Scan for the cell matching the given text and deliver its (x, y) coordinate at center. 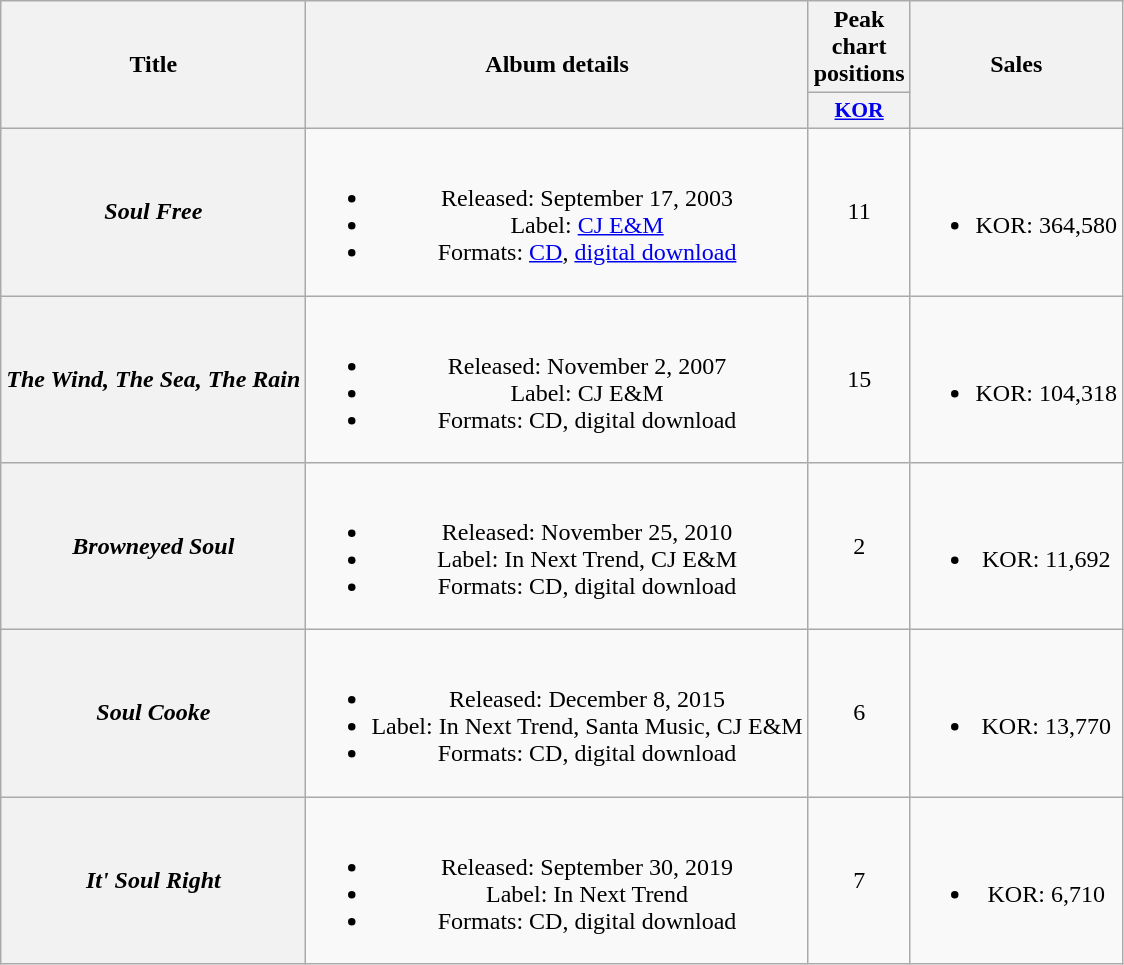
KOR: 6,710 (1016, 880)
11 (859, 212)
6 (859, 714)
KOR: 13,770 (1016, 714)
KOR: 364,580 (1016, 212)
Released: September 30, 2019Label: In Next TrendFormats: CD, digital download (557, 880)
KOR (859, 111)
Peak chart positions (859, 47)
Released: September 17, 2003Label: CJ E&MFormats: CD, digital download (557, 212)
KOR: 104,318 (1016, 380)
Browneyed Soul (154, 546)
Released: November 25, 2010Label: In Next Trend, CJ E&MFormats: CD, digital download (557, 546)
Soul Free (154, 212)
Title (154, 65)
Released: November 2, 2007Label: CJ E&MFormats: CD, digital download (557, 380)
2 (859, 546)
15 (859, 380)
Sales (1016, 65)
KOR: 11,692 (1016, 546)
Soul Cooke (154, 714)
7 (859, 880)
Released: December 8, 2015Label: In Next Trend, Santa Music, CJ E&MFormats: CD, digital download (557, 714)
The Wind, The Sea, The Rain (154, 380)
It' Soul Right (154, 880)
Album details (557, 65)
